Determine the (x, y) coordinate at the center of the cell enclosing the given text.  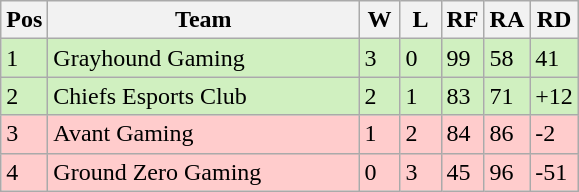
-2 (554, 134)
W (380, 20)
Avant Gaming (204, 134)
86 (507, 134)
96 (507, 172)
45 (462, 172)
41 (554, 58)
71 (507, 96)
Grayhound Gaming (204, 58)
Team (204, 20)
Ground Zero Gaming (204, 172)
L (420, 20)
RF (462, 20)
84 (462, 134)
Chiefs Esports Club (204, 96)
RA (507, 20)
-51 (554, 172)
Pos (24, 20)
+12 (554, 96)
99 (462, 58)
RD (554, 20)
83 (462, 96)
4 (24, 172)
58 (507, 58)
